Output the (x, y) coordinate of the center of the cell containing the given text.  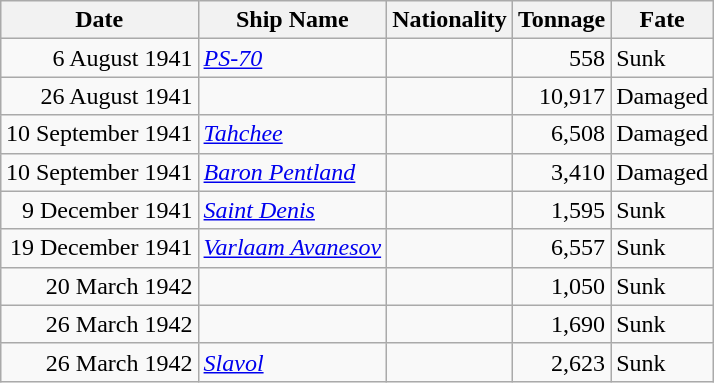
Ship Name (292, 20)
Slavol (292, 362)
Fate (662, 20)
Varlaam Avanesov (292, 248)
Tonnage (561, 20)
1,595 (561, 210)
3,410 (561, 172)
Tahchee (292, 134)
1,050 (561, 286)
6,557 (561, 248)
PS-70 (292, 58)
Date (99, 20)
558 (561, 58)
1,690 (561, 324)
19 December 1941 (99, 248)
Nationality (450, 20)
6 August 1941 (99, 58)
9 December 1941 (99, 210)
26 August 1941 (99, 96)
10,917 (561, 96)
6,508 (561, 134)
Saint Denis (292, 210)
20 March 1942 (99, 286)
2,623 (561, 362)
Baron Pentland (292, 172)
